Capture the cell that displays the provided text and extract its [x, y] central coordinate. 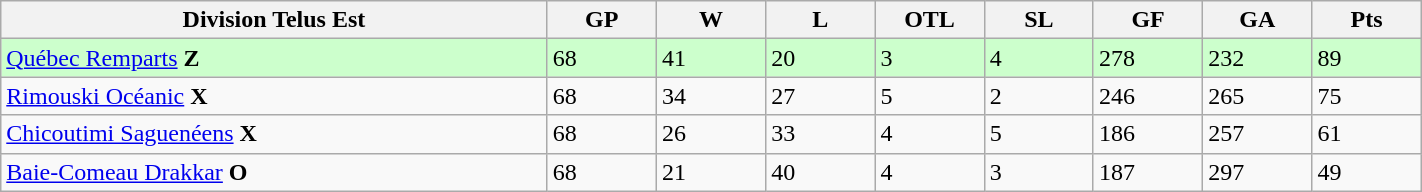
Rimouski Océanic X [274, 96]
61 [1366, 134]
Québec Remparts Z [274, 58]
Division Telus Est [274, 20]
41 [710, 58]
89 [1366, 58]
20 [820, 58]
278 [1148, 58]
OTL [930, 20]
186 [1148, 134]
26 [710, 134]
Chicoutimi Saguenéens X [274, 134]
2 [1038, 96]
L [820, 20]
34 [710, 96]
187 [1148, 172]
Pts [1366, 20]
GP [602, 20]
33 [820, 134]
GA [1258, 20]
246 [1148, 96]
W [710, 20]
40 [820, 172]
Baie-Comeau Drakkar O [274, 172]
21 [710, 172]
27 [820, 96]
SL [1038, 20]
75 [1366, 96]
257 [1258, 134]
265 [1258, 96]
49 [1366, 172]
232 [1258, 58]
GF [1148, 20]
297 [1258, 172]
